Pinpoint the cell where the given text exists, returning its [X, Y] midpoint coordinate. 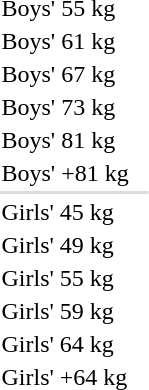
Girls' 55 kg [65, 278]
Boys' +81 kg [65, 173]
Boys' 81 kg [65, 140]
Boys' 61 kg [65, 41]
Girls' 49 kg [65, 245]
Girls' 64 kg [65, 344]
Boys' 73 kg [65, 107]
Boys' 67 kg [65, 74]
Girls' 59 kg [65, 311]
Girls' 45 kg [65, 212]
